Pinpoint the cell where the given text exists, returning its [x, y] midpoint coordinate. 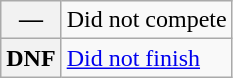
— [31, 20]
Did not finish [146, 58]
DNF [31, 58]
Did not compete [146, 20]
